Locate the cell with the specified text and output its (x, y) center coordinate. 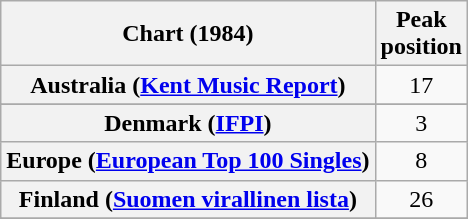
26 (421, 199)
Finland (Suomen virallinen lista) (188, 199)
Denmark (IFPI) (188, 123)
Peakposition (421, 34)
17 (421, 85)
Europe (European Top 100 Singles) (188, 161)
Australia (Kent Music Report) (188, 85)
8 (421, 161)
3 (421, 123)
Chart (1984) (188, 34)
